Capture the cell that displays the provided text and extract its (X, Y) central coordinate. 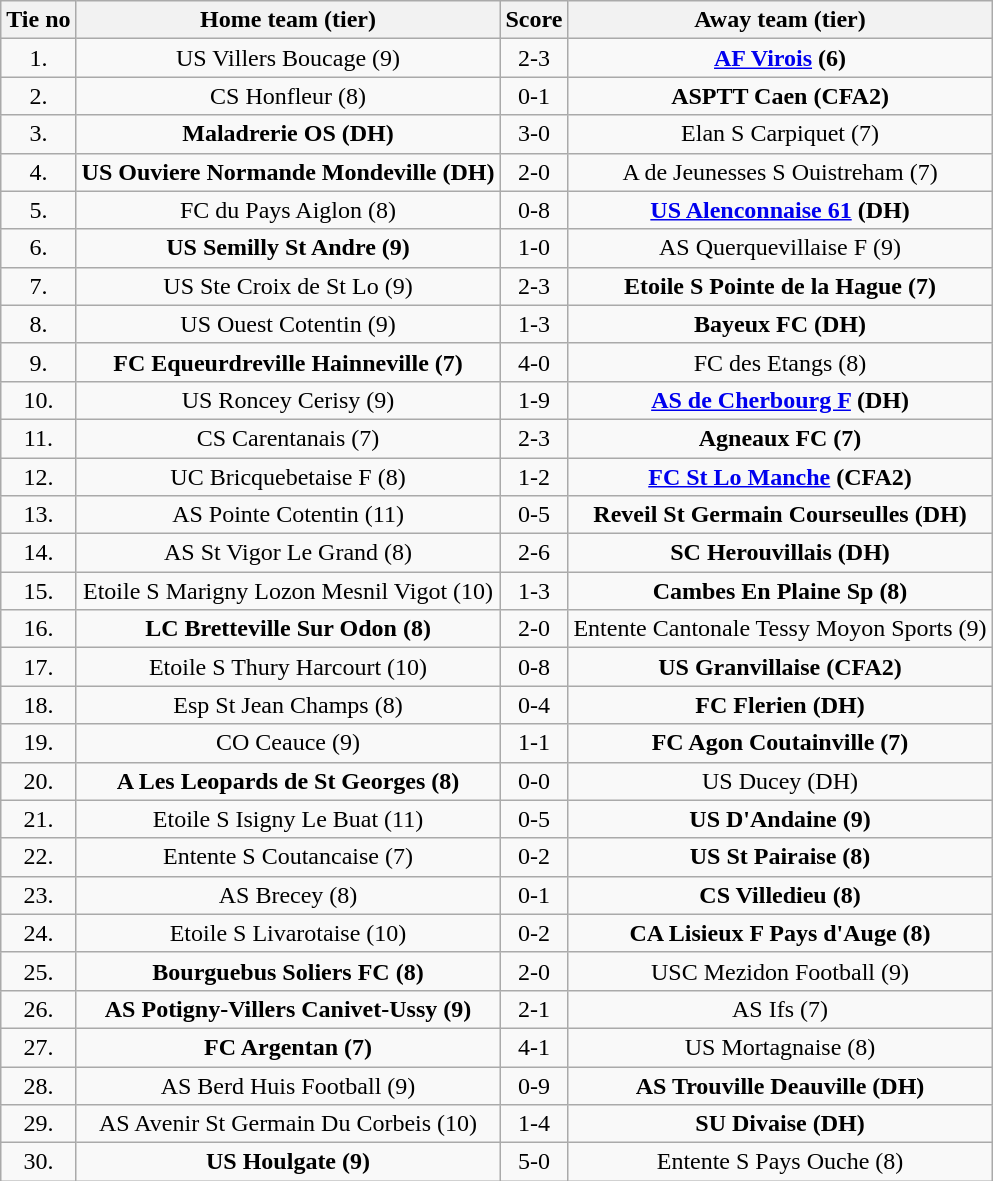
28. (38, 1085)
12. (38, 477)
AS Ifs (7) (780, 1009)
13. (38, 515)
17. (38, 667)
FC Flerien (DH) (780, 705)
FC des Etangs (8) (780, 362)
Score (534, 20)
22. (38, 857)
1-9 (534, 400)
US Mortagnaise (8) (780, 1047)
Maladrerie OS (DH) (288, 134)
Entente S Pays Ouche (8) (780, 1162)
AS Potigny-Villers Canivet-Ussy (9) (288, 1009)
Etoile S Isigny Le Buat (11) (288, 819)
8. (38, 324)
Bourguebus Soliers FC (8) (288, 971)
Cambes En Plaine Sp (8) (780, 591)
CO Ceauce (9) (288, 743)
US Alenconnaise 61 (DH) (780, 210)
30. (38, 1162)
9. (38, 362)
4-0 (534, 362)
US Roncey Cerisy (9) (288, 400)
Entente Cantonale Tessy Moyon Sports (9) (780, 629)
AS Trouville Deauville (DH) (780, 1085)
USC Mezidon Football (9) (780, 971)
US Ouest Cotentin (9) (288, 324)
FC Agon Coutainville (7) (780, 743)
25. (38, 971)
3-0 (534, 134)
Etoile S Pointe de la Hague (7) (780, 286)
0-0 (534, 781)
AS Berd Huis Football (9) (288, 1085)
AS Avenir St Germain Du Corbeis (10) (288, 1124)
2. (38, 96)
29. (38, 1124)
2-6 (534, 553)
1. (38, 58)
1-1 (534, 743)
Elan S Carpiquet (7) (780, 134)
Entente S Coutancaise (7) (288, 857)
FC du Pays Aiglon (8) (288, 210)
11. (38, 438)
6. (38, 248)
US D'Andaine (9) (780, 819)
AS Pointe Cotentin (11) (288, 515)
24. (38, 933)
Etoile S Marigny Lozon Mesnil Vigot (10) (288, 591)
5. (38, 210)
A Les Leopards de St Georges (8) (288, 781)
1-2 (534, 477)
21. (38, 819)
14. (38, 553)
CS Villedieu (8) (780, 895)
Etoile S Livarotaise (10) (288, 933)
US Ducey (DH) (780, 781)
15. (38, 591)
AS St Vigor Le Grand (8) (288, 553)
0-9 (534, 1085)
SC Herouvillais (DH) (780, 553)
UC Bricquebetaise F (8) (288, 477)
4. (38, 172)
AF Virois (6) (780, 58)
4-1 (534, 1047)
10. (38, 400)
Esp St Jean Champs (8) (288, 705)
US Granvillaise (CFA2) (780, 667)
A de Jeunesses S Ouistreham (7) (780, 172)
27. (38, 1047)
CS Carentanais (7) (288, 438)
1-0 (534, 248)
20. (38, 781)
US Ste Croix de St Lo (9) (288, 286)
7. (38, 286)
19. (38, 743)
Away team (tier) (780, 20)
23. (38, 895)
0-4 (534, 705)
Agneaux FC (7) (780, 438)
US Semilly St Andre (9) (288, 248)
US Villers Boucage (9) (288, 58)
26. (38, 1009)
SU Divaise (DH) (780, 1124)
18. (38, 705)
3. (38, 134)
16. (38, 629)
CS Honfleur (8) (288, 96)
US Houlgate (9) (288, 1162)
Tie no (38, 20)
1-4 (534, 1124)
AS Brecey (8) (288, 895)
Etoile S Thury Harcourt (10) (288, 667)
LC Bretteville Sur Odon (8) (288, 629)
US Ouviere Normande Mondeville (DH) (288, 172)
Reveil St Germain Courseulles (DH) (780, 515)
US St Pairaise (8) (780, 857)
AS de Cherbourg F (DH) (780, 400)
CA Lisieux F Pays d'Auge (8) (780, 933)
AS Querquevillaise F (9) (780, 248)
2-1 (534, 1009)
ASPTT Caen (CFA2) (780, 96)
5-0 (534, 1162)
FC Argentan (7) (288, 1047)
Home team (tier) (288, 20)
FC Equeurdreville Hainneville (7) (288, 362)
Bayeux FC (DH) (780, 324)
FC St Lo Manche (CFA2) (780, 477)
